Return (x, y) of the center of cell containing provided text 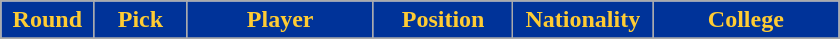
Round (48, 20)
Position (443, 20)
Nationality (583, 20)
Player (280, 20)
Pick (140, 20)
College (746, 20)
